Provide the [x, y] coordinate of the cell's center where the given text is located.  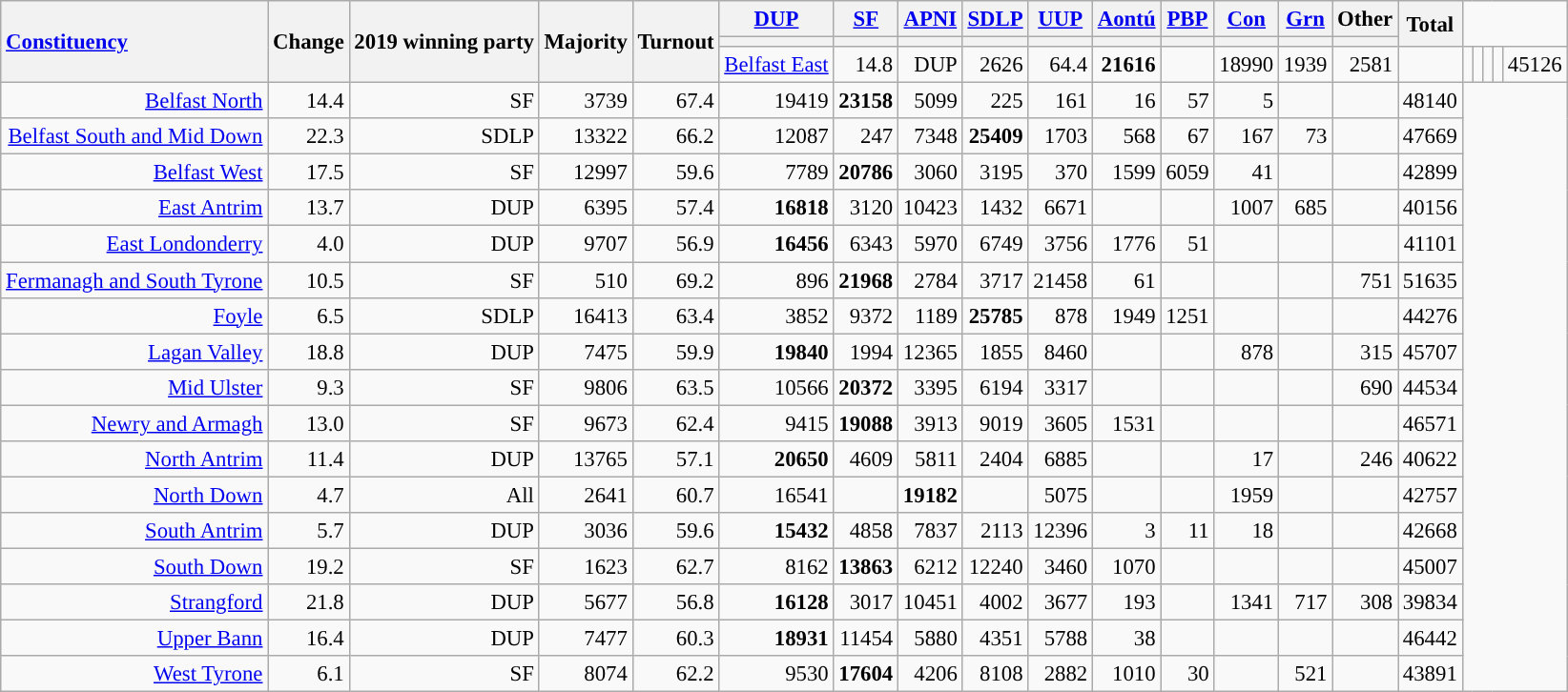
1432 [996, 209]
9673 [586, 423]
19419 [776, 101]
3605 [1061, 423]
2626 [996, 65]
9530 [776, 674]
46571 [1431, 423]
9806 [586, 387]
2581 [1366, 65]
North Antrim [134, 459]
1007 [1247, 209]
30 [1187, 674]
Aontú [1125, 19]
1949 [1125, 315]
1189 [931, 315]
717 [1306, 602]
8162 [776, 566]
2404 [996, 459]
521 [1306, 674]
1776 [1125, 244]
11 [1187, 531]
13863 [866, 566]
22.3 [309, 136]
16456 [776, 244]
Grn [1306, 19]
4351 [996, 639]
1623 [586, 566]
42899 [1431, 173]
Foyle [134, 315]
51 [1187, 244]
45707 [1431, 352]
4.0 [309, 244]
4.7 [309, 495]
246 [1366, 459]
685 [1306, 209]
West Tyrone [134, 674]
44276 [1431, 315]
Belfast North [134, 101]
11454 [866, 639]
Change [309, 42]
3852 [776, 315]
3 [1125, 531]
4206 [931, 674]
8108 [996, 674]
5 [1247, 101]
Belfast West [134, 173]
1703 [1061, 136]
APNI [931, 19]
14.8 [866, 65]
Fermanagh and South Tyrone [134, 280]
690 [1366, 387]
All [444, 495]
3120 [866, 209]
Other [1366, 19]
19.2 [309, 566]
161 [1061, 101]
19088 [866, 423]
1070 [1125, 566]
13.7 [309, 209]
45007 [1431, 566]
370 [1061, 173]
21968 [866, 280]
2113 [996, 531]
3017 [866, 602]
48140 [1431, 101]
Strangford [134, 602]
41 [1247, 173]
13765 [586, 459]
61 [1125, 280]
1599 [1125, 173]
9.3 [309, 387]
18 [1247, 531]
17 [1247, 459]
6059 [1187, 173]
568 [1125, 136]
193 [1125, 602]
1341 [1247, 602]
25785 [996, 315]
7477 [586, 639]
3317 [1061, 387]
16 [1125, 101]
Turnout [675, 42]
40156 [1431, 209]
62.4 [675, 423]
43891 [1431, 674]
8074 [586, 674]
247 [866, 136]
21458 [1061, 280]
Mid Ulster [134, 387]
5880 [931, 639]
2641 [586, 495]
9707 [586, 244]
315 [1366, 352]
16128 [776, 602]
18990 [1247, 65]
73 [1306, 136]
21616 [1125, 65]
1010 [1125, 674]
Belfast East [776, 65]
47669 [1431, 136]
6395 [586, 209]
38 [1125, 639]
10.5 [309, 280]
PBP [1187, 19]
3395 [931, 387]
10423 [931, 209]
56.8 [675, 602]
3060 [931, 173]
21.8 [309, 602]
1939 [1306, 65]
6194 [996, 387]
17604 [866, 674]
46442 [1431, 639]
20650 [776, 459]
7837 [931, 531]
308 [1366, 602]
63.4 [675, 315]
South Down [134, 566]
6749 [996, 244]
6343 [866, 244]
7348 [931, 136]
4609 [866, 459]
Newry and Armagh [134, 423]
62.2 [675, 674]
9372 [866, 315]
1994 [866, 352]
11.4 [309, 459]
1251 [1187, 315]
7475 [586, 352]
5788 [1061, 639]
5099 [931, 101]
59.9 [675, 352]
16818 [776, 209]
510 [586, 280]
12087 [776, 136]
45126 [1535, 65]
5.7 [309, 531]
40622 [1431, 459]
67 [1187, 136]
1855 [996, 352]
20372 [866, 387]
East Londonderry [134, 244]
3036 [586, 531]
Belfast South and Mid Down [134, 136]
UUP [1061, 19]
2882 [1061, 674]
63.5 [675, 387]
57 [1187, 101]
East Antrim [134, 209]
Lagan Valley [134, 352]
42757 [1431, 495]
69.2 [675, 280]
18.8 [309, 352]
60.3 [675, 639]
6671 [1061, 209]
64.4 [1061, 65]
Constituency [134, 42]
16541 [776, 495]
5075 [1061, 495]
66.2 [675, 136]
12240 [996, 566]
2019 winning party [444, 42]
20786 [866, 173]
6212 [931, 566]
167 [1247, 136]
3195 [996, 173]
10566 [776, 387]
56.9 [675, 244]
60.7 [675, 495]
3913 [931, 423]
39834 [1431, 602]
62.7 [675, 566]
1531 [1125, 423]
Con [1247, 19]
12365 [931, 352]
896 [776, 280]
6.5 [309, 315]
3677 [1061, 602]
67.4 [675, 101]
225 [996, 101]
2784 [931, 280]
South Antrim [134, 531]
5677 [586, 602]
4858 [866, 531]
3717 [996, 280]
751 [1366, 280]
Upper Bann [134, 639]
12396 [1061, 531]
25409 [996, 136]
17.5 [309, 173]
44534 [1431, 387]
18931 [776, 639]
5970 [931, 244]
Total [1431, 24]
19840 [776, 352]
3739 [586, 101]
3460 [1061, 566]
1959 [1247, 495]
North Down [134, 495]
7789 [776, 173]
Majority [586, 42]
4002 [996, 602]
5811 [931, 459]
23158 [866, 101]
15432 [776, 531]
57.1 [675, 459]
51635 [1431, 280]
16.4 [309, 639]
8460 [1061, 352]
13.0 [309, 423]
19182 [931, 495]
9415 [776, 423]
41101 [1431, 244]
12997 [586, 173]
9019 [996, 423]
6.1 [309, 674]
14.4 [309, 101]
13322 [586, 136]
16413 [586, 315]
10451 [931, 602]
6885 [1061, 459]
42668 [1431, 531]
3756 [1061, 244]
57.4 [675, 209]
